Pinpoint the cell where the given text exists, returning its [X, Y] midpoint coordinate. 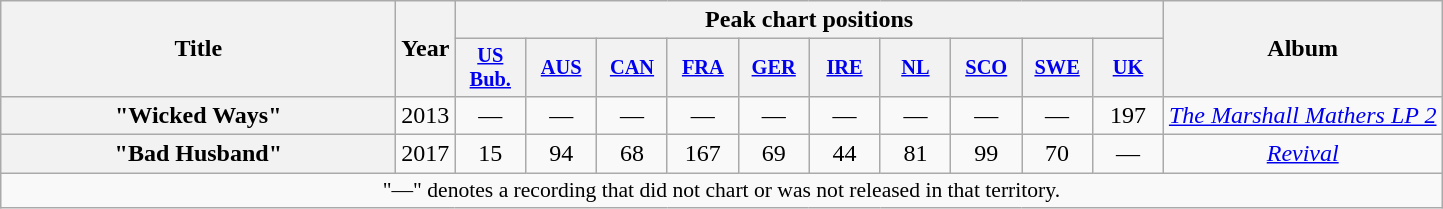
Title [198, 49]
Year [426, 49]
Peak chart positions [810, 20]
IRE [844, 68]
68 [632, 154]
AUS [562, 68]
CAN [632, 68]
SWE [1058, 68]
2013 [426, 115]
"Bad Husband" [198, 154]
99 [986, 154]
197 [1128, 115]
15 [490, 154]
The Marshall Mathers LP 2 [1302, 115]
70 [1058, 154]
44 [844, 154]
69 [774, 154]
GER [774, 68]
UK [1128, 68]
"—" denotes a recording that did not chart or was not released in that territory. [722, 191]
FRA [702, 68]
2017 [426, 154]
94 [562, 154]
NL [916, 68]
USBub. [490, 68]
Album [1302, 49]
167 [702, 154]
Revival [1302, 154]
SCO [986, 68]
"Wicked Ways" [198, 115]
81 [916, 154]
